Scan for the cell matching the given text and deliver its (x, y) coordinate at center. 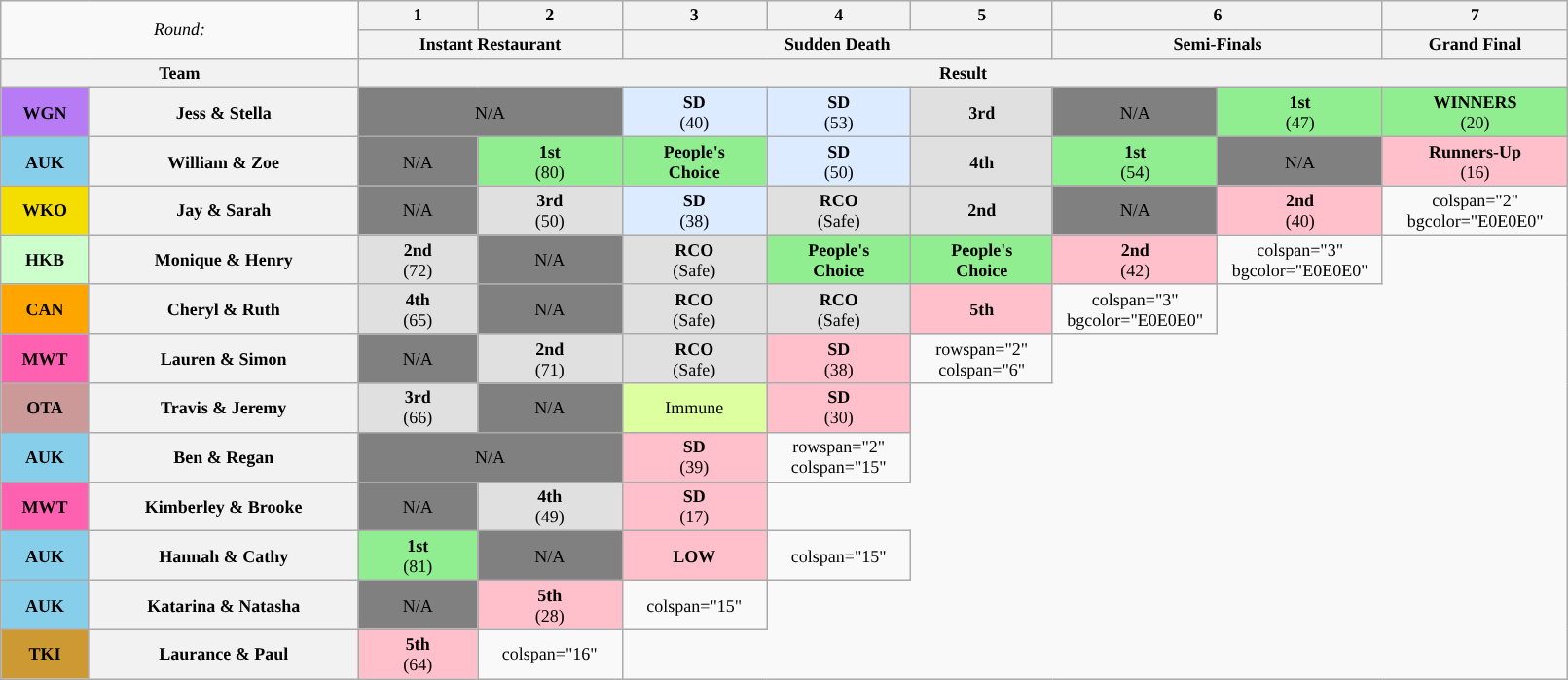
Jay & Sarah (224, 210)
2nd(71) (550, 358)
5th(28) (550, 605)
2nd(72) (418, 261)
Laurance & Paul (224, 654)
Semi-Finals (1217, 44)
Immune (694, 409)
1st(81) (418, 556)
Runners-Up(16) (1475, 161)
3rd (981, 113)
SD(30) (839, 409)
4th(49) (550, 506)
OTA (45, 409)
3rd(50) (550, 210)
CAN (45, 309)
1st(47) (1300, 113)
LOW (694, 556)
Ben & Regan (224, 457)
TKI (45, 654)
1 (418, 16)
Round: (179, 29)
5th(64) (418, 654)
Katarina & Natasha (224, 605)
SD(40) (694, 113)
WGN (45, 113)
1st(80) (550, 161)
rowspan="2" colspan="15" (839, 457)
Result (964, 73)
Travis & Jeremy (224, 409)
6 (1217, 16)
WINNERS(20) (1475, 113)
4 (839, 16)
HKB (45, 261)
Team (179, 73)
Instant Restaurant (491, 44)
4th(65) (418, 309)
2nd(40) (1300, 210)
SD(39) (694, 457)
Grand Final (1475, 44)
William & Zoe (224, 161)
WKO (45, 210)
colspan="16" (550, 654)
Kimberley & Brooke (224, 506)
7 (1475, 16)
2nd (981, 210)
4th (981, 161)
SD(17) (694, 506)
Sudden Death (837, 44)
Hannah & Cathy (224, 556)
SD(50) (839, 161)
2 (550, 16)
3 (694, 16)
SD(53) (839, 113)
2nd(42) (1135, 261)
1st(54) (1135, 161)
5 (981, 16)
Jess & Stella (224, 113)
Lauren & Simon (224, 358)
5th (981, 309)
rowspan="2" colspan="6" (981, 358)
Cheryl & Ruth (224, 309)
Monique & Henry (224, 261)
colspan="2" bgcolor="E0E0E0" (1475, 210)
3rd(66) (418, 409)
